From the cell containing the given text, extract its center point as [X, Y] coordinate. 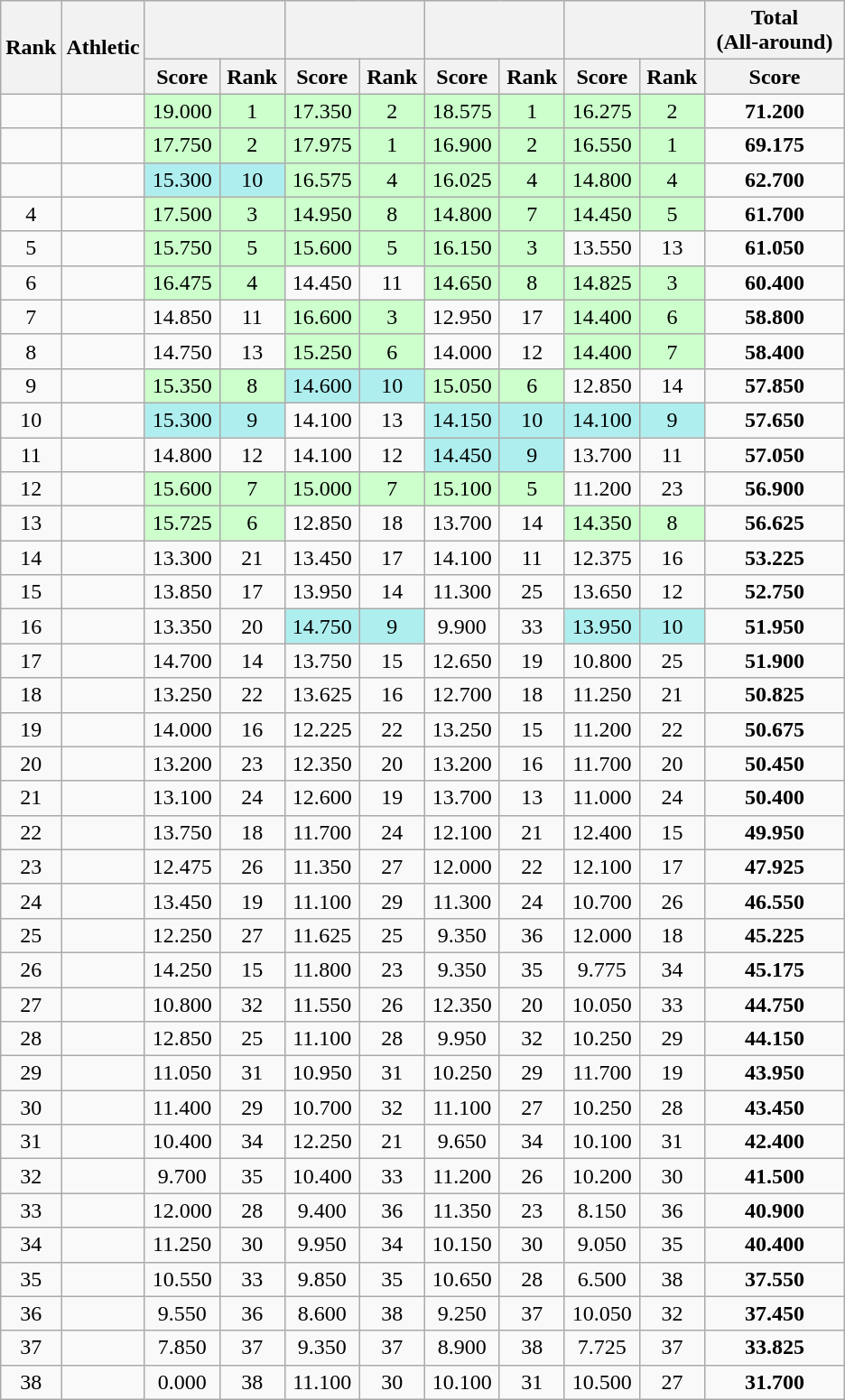
13.350 [182, 626]
14.825 [601, 283]
13.625 [321, 695]
14.700 [182, 661]
12.700 [462, 695]
62.700 [775, 180]
12.475 [182, 867]
12.950 [462, 317]
15.000 [321, 489]
40.400 [775, 1245]
6.500 [601, 1279]
16.025 [462, 180]
50.825 [775, 695]
11.550 [321, 1005]
56.625 [775, 524]
17.750 [182, 145]
8.600 [321, 1313]
16.550 [601, 145]
56.900 [775, 489]
12.650 [462, 661]
45.225 [775, 935]
11.625 [321, 935]
9.550 [182, 1313]
40.900 [775, 1210]
31.700 [775, 1382]
14.600 [321, 385]
13.650 [601, 592]
50.400 [775, 798]
9.900 [462, 626]
14.850 [182, 317]
61.700 [775, 214]
57.650 [775, 420]
15.750 [182, 248]
61.050 [775, 248]
0.000 [182, 1382]
60.400 [775, 283]
16.900 [462, 145]
12.600 [321, 798]
15.050 [462, 385]
16.575 [321, 180]
57.850 [775, 385]
12.375 [601, 558]
42.400 [775, 1142]
50.450 [775, 764]
Total(All-around) [775, 31]
69.175 [775, 145]
14.150 [462, 420]
18.575 [462, 111]
43.950 [775, 1073]
10.650 [462, 1279]
10.500 [601, 1382]
15.725 [182, 524]
9.850 [321, 1279]
16.275 [601, 111]
9.050 [601, 1245]
47.925 [775, 867]
12.400 [601, 832]
9.250 [462, 1313]
9.775 [601, 969]
17.500 [182, 214]
10.200 [601, 1176]
52.750 [775, 592]
43.450 [775, 1108]
16.600 [321, 317]
41.500 [775, 1176]
9.400 [321, 1210]
14.650 [462, 283]
44.150 [775, 1039]
15.350 [182, 385]
51.950 [775, 626]
13.100 [182, 798]
13.300 [182, 558]
15.100 [462, 489]
58.800 [775, 317]
45.175 [775, 969]
7.725 [601, 1348]
11.000 [601, 798]
12.225 [321, 729]
11.400 [182, 1108]
57.050 [775, 454]
49.950 [775, 832]
33.825 [775, 1348]
71.200 [775, 111]
8.150 [601, 1210]
8.900 [462, 1348]
51.900 [775, 661]
37.450 [775, 1313]
10.150 [462, 1245]
19.000 [182, 111]
14.950 [321, 214]
17.975 [321, 145]
17.350 [321, 111]
53.225 [775, 558]
9.700 [182, 1176]
15.250 [321, 351]
7.850 [182, 1348]
10.550 [182, 1279]
16.150 [462, 248]
37.550 [775, 1279]
11.800 [321, 969]
14.350 [601, 524]
11.050 [182, 1073]
14.250 [182, 969]
9.650 [462, 1142]
50.675 [775, 729]
13.850 [182, 592]
44.750 [775, 1005]
58.400 [775, 351]
10.950 [321, 1073]
46.550 [775, 901]
Athletic [103, 47]
13.550 [601, 248]
16.475 [182, 283]
